Locate the cell with the specified text and output its [X, Y] center coordinate. 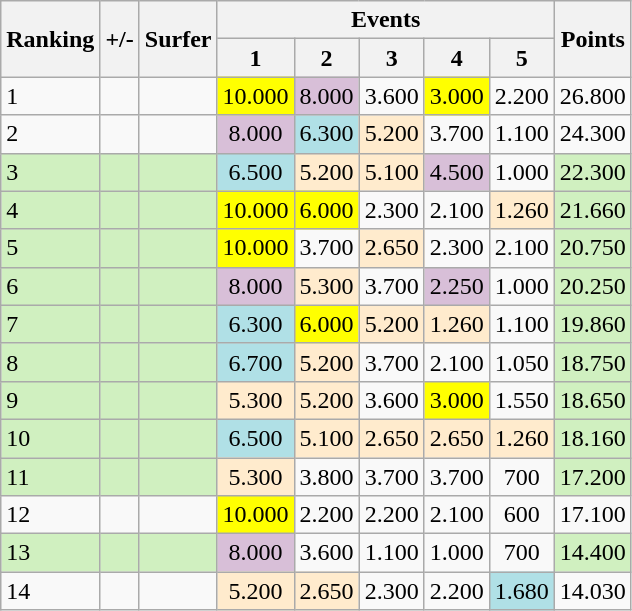
10 [50, 438]
600 [522, 515]
22.300 [592, 172]
Points [592, 39]
14.400 [592, 553]
17.100 [592, 515]
18.750 [592, 362]
Surfer [178, 39]
3.800 [326, 477]
6.700 [256, 362]
7 [50, 324]
19.860 [592, 324]
1.680 [522, 591]
14 [50, 591]
12 [50, 515]
13 [50, 553]
18.160 [592, 438]
1.550 [522, 400]
Ranking [50, 39]
8 [50, 362]
21.660 [592, 210]
11 [50, 477]
6 [50, 286]
20.750 [592, 248]
26.800 [592, 96]
Events [386, 20]
+/- [120, 39]
17.200 [592, 477]
4.500 [456, 172]
20.250 [592, 286]
2.250 [456, 286]
9 [50, 400]
24.300 [592, 134]
18.650 [592, 400]
14.030 [592, 591]
1.050 [522, 362]
